Find where the given text appears and provide that cell's center as [x, y] coordinate. 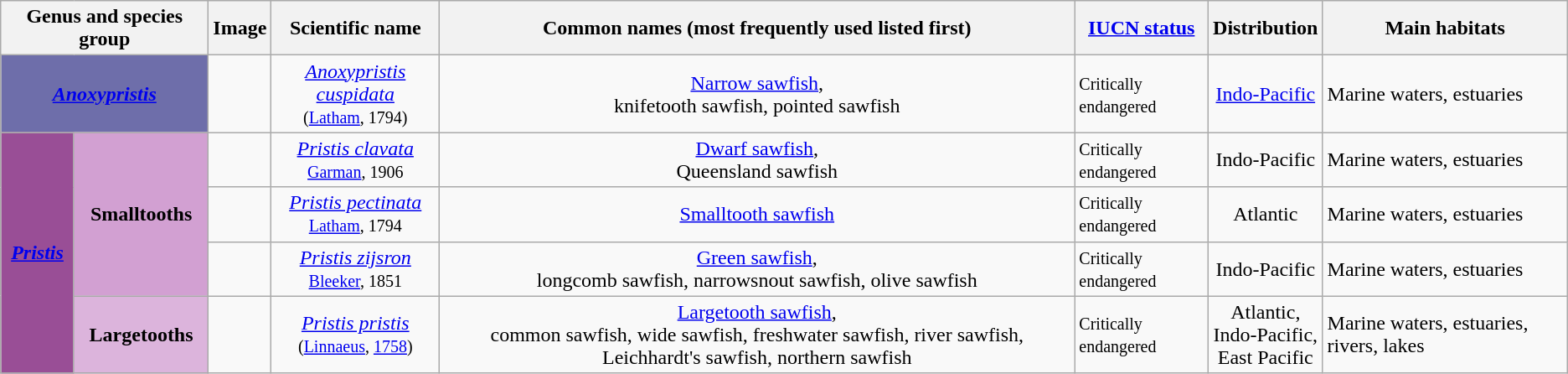
Pristis [38, 253]
Marine waters, estuaries, rivers, lakes [1445, 335]
Pristis clavataGarman, 1906 [355, 159]
Dwarf sawfish, Queensland sawfish [757, 159]
Scientific name [355, 29]
Pristis pristis(Linnaeus, 1758) [355, 335]
Green sawfish, longcomb sawfish, narrowsnout sawfish, olive sawfish [757, 268]
Smalltooth sawfish [757, 215]
Image [240, 29]
Largetooths [141, 335]
Largetooth sawfish, common sawfish, wide sawfish, freshwater sawfish, river sawfish, Leichhardt's sawfish, northern sawfish [757, 335]
IUCN status [1142, 29]
Distribution [1266, 29]
Genus and species group [105, 29]
Anoxypristis [105, 94]
Smalltooths [141, 215]
Pristis pectinataLatham, 1794 [355, 215]
Main habitats [1445, 29]
Narrow sawfish, knifetooth sawfish, pointed sawfish [757, 94]
Anoxypristis cuspidata(Latham, 1794) [355, 94]
Atlantic, Indo-Pacific, East Pacific [1266, 335]
Pristis zijsronBleeker, 1851 [355, 268]
Common names (most frequently used listed first) [757, 29]
Atlantic [1266, 215]
